Output the [x, y] coordinate of the center of the cell containing the given text.  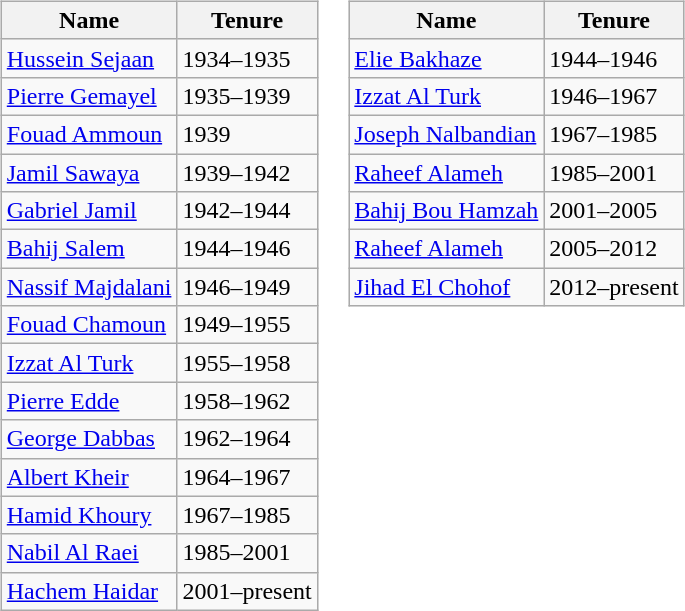
2012–present [614, 287]
1935–1939 [247, 96]
Fouad Chamoun [89, 325]
Hachem Haidar [89, 591]
2005–2012 [614, 249]
Bahij Bou Hamzah [446, 211]
1946–1949 [247, 287]
Jamil Sawaya [89, 173]
Pierre Edde [89, 401]
1946–1967 [614, 96]
Gabriel Jamil [89, 211]
Albert Kheir [89, 477]
Fouad Ammoun [89, 134]
Hussein Sejaan [89, 58]
2001–present [247, 591]
1964–1967 [247, 477]
Nabil Al Raei [89, 553]
Pierre Gemayel [89, 96]
Joseph Nalbandian [446, 134]
1958–1962 [247, 401]
Elie Bakhaze [446, 58]
Nassif Majdalani [89, 287]
1949–1955 [247, 325]
George Dabbas [89, 439]
1934–1935 [247, 58]
Bahij Salem [89, 249]
2001–2005 [614, 211]
Hamid Khoury [89, 515]
1939–1942 [247, 173]
1939 [247, 134]
1955–1958 [247, 363]
Jihad El Chohof [446, 287]
1942–1944 [247, 211]
1962–1964 [247, 439]
